Search for the cell housing the specified text and yield its [X, Y] center coordinate. 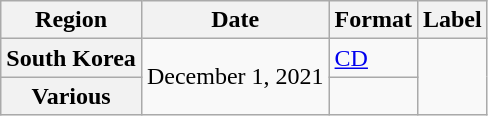
Various [72, 96]
December 1, 2021 [235, 77]
Date [235, 20]
Format [373, 20]
Region [72, 20]
Label [452, 20]
CD [373, 58]
South Korea [72, 58]
